Search for the cell housing the specified text and yield its [x, y] center coordinate. 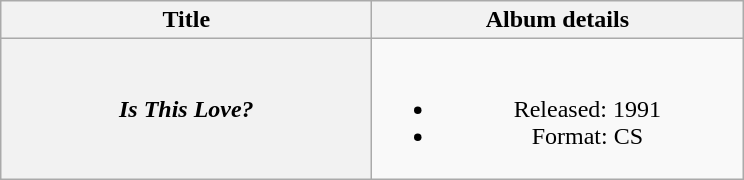
Title [186, 20]
Album details [558, 20]
Is This Love? [186, 109]
Released: 1991Format: CS [558, 109]
